Return the [x, y] coordinate for the center point of the cell that contains the specified text.  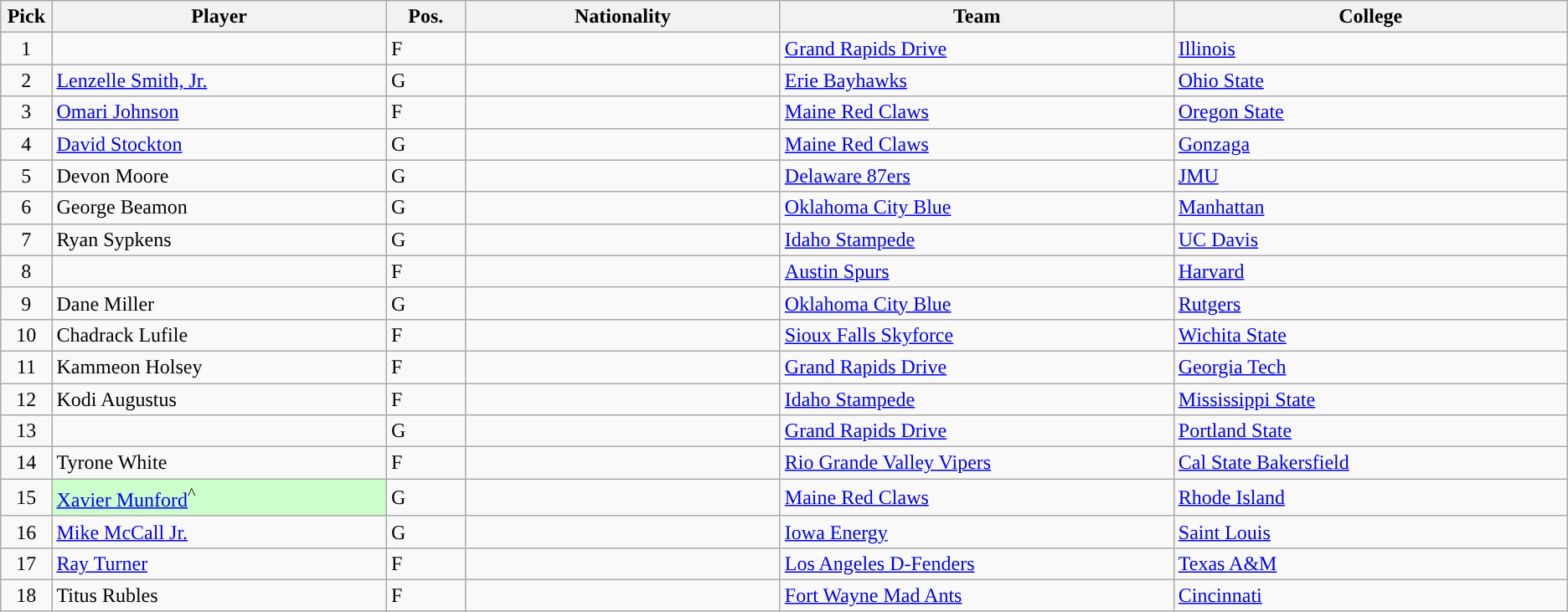
Chadrack Lufile [219, 335]
College [1370, 17]
Titus Rubles [219, 595]
17 [27, 563]
Nationality [622, 17]
Saint Louis [1370, 532]
16 [27, 532]
13 [27, 431]
Pos. [426, 17]
Rutgers [1370, 303]
14 [27, 463]
5 [27, 176]
JMU [1370, 176]
Devon Moore [219, 176]
Portland State [1370, 431]
10 [27, 335]
4 [27, 144]
Harvard [1370, 271]
Fort Wayne Mad Ants [977, 595]
Texas A&M [1370, 563]
2 [27, 80]
David Stockton [219, 144]
Los Angeles D-Fenders [977, 563]
Omari Johnson [219, 112]
Rhode Island [1370, 497]
Lenzelle Smith, Jr. [219, 80]
Mississippi State [1370, 399]
Gonzaga [1370, 144]
Ryan Sypkens [219, 239]
Sioux Falls Skyforce [977, 335]
Georgia Tech [1370, 367]
Delaware 87ers [977, 176]
George Beamon [219, 208]
Xavier Munford^ [219, 497]
Illinois [1370, 49]
3 [27, 112]
Oregon State [1370, 112]
Ray Turner [219, 563]
Tyrone White [219, 463]
Kammeon Holsey [219, 367]
Cincinnati [1370, 595]
Kodi Augustus [219, 399]
Iowa Energy [977, 532]
Manhattan [1370, 208]
Dane Miller [219, 303]
Pick [27, 17]
6 [27, 208]
8 [27, 271]
Team [977, 17]
12 [27, 399]
Austin Spurs [977, 271]
Player [219, 17]
7 [27, 239]
1 [27, 49]
9 [27, 303]
Erie Bayhawks [977, 80]
Wichita State [1370, 335]
Rio Grande Valley Vipers [977, 463]
UC Davis [1370, 239]
11 [27, 367]
15 [27, 497]
Cal State Bakersfield [1370, 463]
Ohio State [1370, 80]
18 [27, 595]
Mike McCall Jr. [219, 532]
